Return the (X, Y) coordinate for the center point of the cell that contains the specified text.  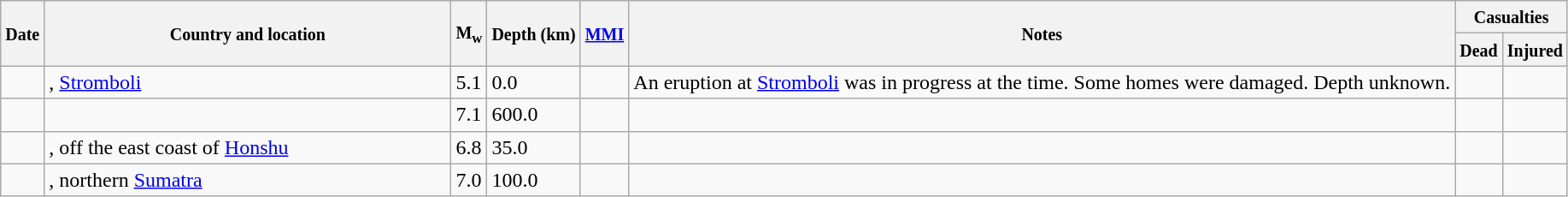
Mw (469, 33)
, off the east coast of Honshu (248, 147)
, northern Sumatra (248, 180)
7.0 (469, 180)
7.1 (469, 115)
Injured (1535, 50)
Casualties (1512, 17)
Country and location (248, 33)
Date (22, 33)
6.8 (469, 147)
35.0 (533, 147)
Dead (1479, 50)
, Stromboli (248, 82)
0.0 (533, 82)
5.1 (469, 82)
100.0 (533, 180)
MMI (605, 33)
Notes (1042, 33)
An eruption at Stromboli was in progress at the time. Some homes were damaged. Depth unknown. (1042, 82)
600.0 (533, 115)
Depth (km) (533, 33)
